Find where the given text appears and provide that cell's center as (x, y) coordinate. 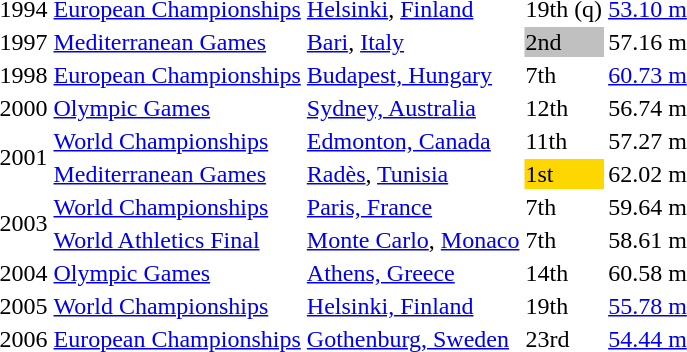
2nd (564, 42)
14th (564, 273)
19th (564, 306)
Sydney, Australia (413, 108)
1st (564, 174)
Budapest, Hungary (413, 75)
Edmonton, Canada (413, 141)
11th (564, 141)
Radès, Tunisia (413, 174)
World Athletics Final (177, 240)
European Championships (177, 75)
Athens, Greece (413, 273)
Monte Carlo, Monaco (413, 240)
Bari, Italy (413, 42)
Helsinki, Finland (413, 306)
12th (564, 108)
Paris, France (413, 207)
